Find where the given text appears and provide that cell's center as (x, y) coordinate. 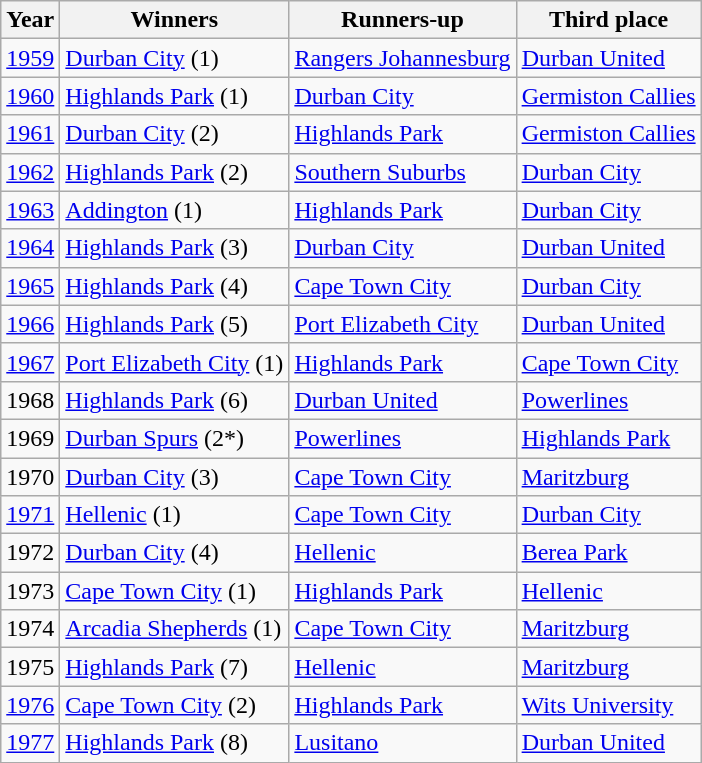
1969 (30, 438)
Hellenic (1) (174, 515)
Highlands Park (2) (174, 172)
Highlands Park (5) (174, 324)
Highlands Park (3) (174, 248)
Rangers Johannesburg (402, 58)
Durban City (1) (174, 58)
1977 (30, 743)
1975 (30, 667)
1965 (30, 286)
1976 (30, 705)
Durban City (4) (174, 553)
1973 (30, 591)
Arcadia Shepherds (1) (174, 629)
Runners-up (402, 20)
1960 (30, 96)
Highlands Park (4) (174, 286)
Wits University (608, 705)
1974 (30, 629)
Durban Spurs (2*) (174, 438)
1961 (30, 134)
Highlands Park (7) (174, 667)
Highlands Park (1) (174, 96)
Cape Town City (1) (174, 591)
Port Elizabeth City (402, 324)
1959 (30, 58)
Highlands Park (8) (174, 743)
Southern Suburbs (402, 172)
Year (30, 20)
1971 (30, 515)
Berea Park (608, 553)
1963 (30, 210)
Cape Town City (2) (174, 705)
1966 (30, 324)
Lusitano (402, 743)
1970 (30, 477)
Durban City (2) (174, 134)
1964 (30, 248)
1967 (30, 362)
Addington (1) (174, 210)
1962 (30, 172)
Highlands Park (6) (174, 400)
1968 (30, 400)
Port Elizabeth City (1) (174, 362)
Third place (608, 20)
Winners (174, 20)
Durban City (3) (174, 477)
1972 (30, 553)
